Identify which cell holds the provided text, then report its (X, Y) central coordinate. 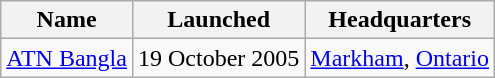
Name (67, 20)
19 October 2005 (218, 58)
Launched (218, 20)
Headquarters (400, 20)
Markham, Ontario (400, 58)
ATN Bangla (67, 58)
